Pinpoint the cell where the given text exists, returning its (x, y) midpoint coordinate. 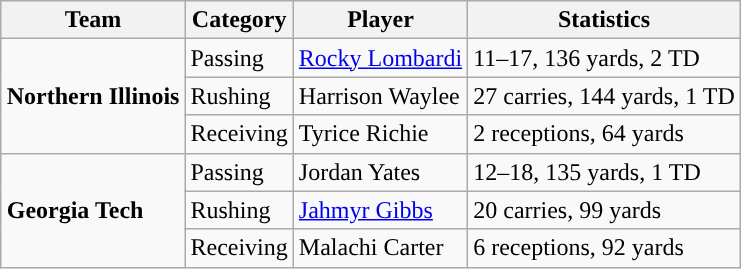
Category (239, 20)
Jordan Yates (380, 172)
Statistics (604, 20)
6 receptions, 92 yards (604, 248)
Georgia Tech (93, 210)
Rocky Lombardi (380, 58)
2 receptions, 64 yards (604, 134)
Harrison Waylee (380, 96)
11–17, 136 yards, 2 TD (604, 58)
Jahmyr Gibbs (380, 210)
Player (380, 20)
Team (93, 20)
Northern Illinois (93, 96)
27 carries, 144 yards, 1 TD (604, 96)
12–18, 135 yards, 1 TD (604, 172)
20 carries, 99 yards (604, 210)
Malachi Carter (380, 248)
Tyrice Richie (380, 134)
